Locate the cell with the specified text and output its (x, y) center coordinate. 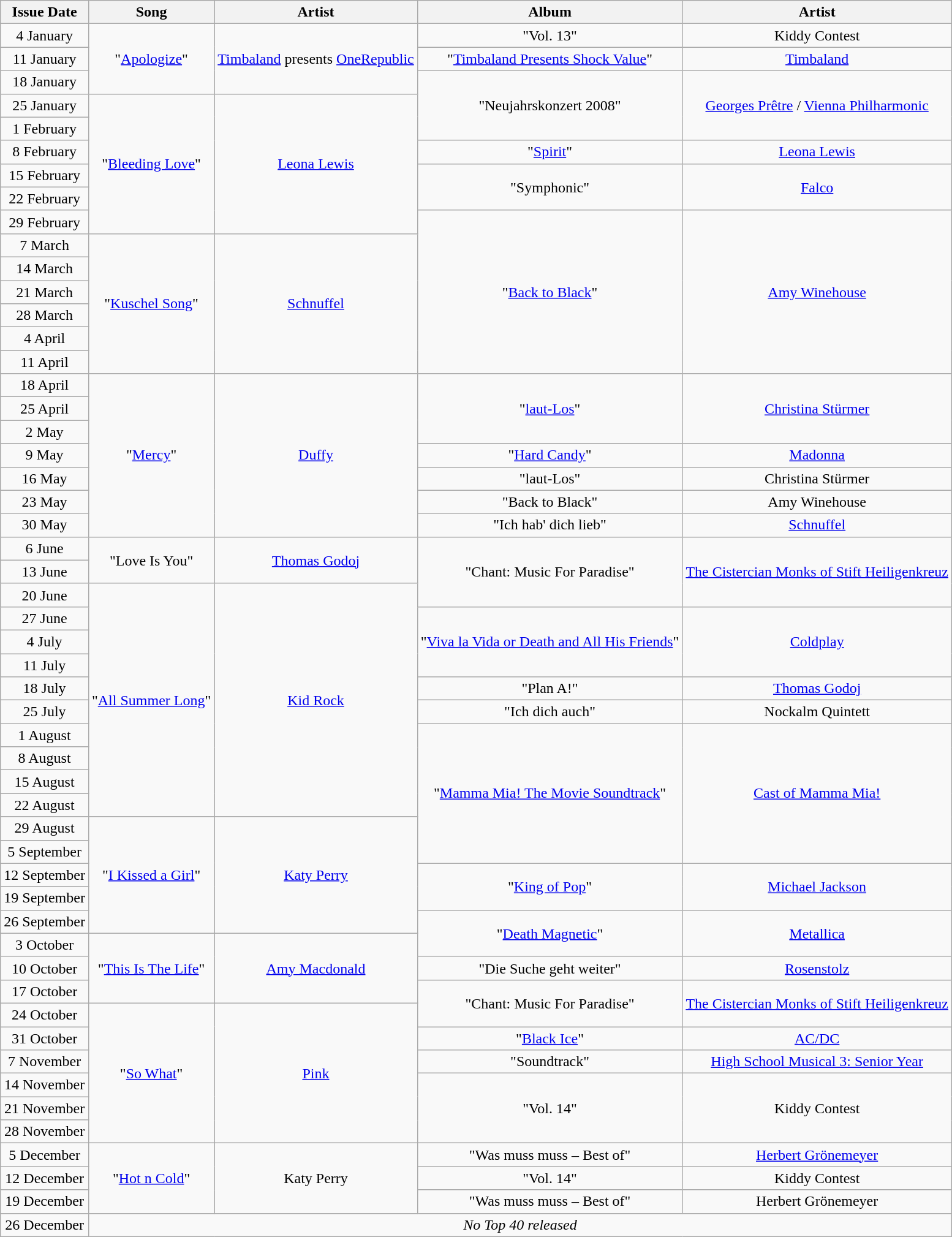
28 March (45, 316)
"This Is The Life" (151, 968)
"Black Ice" (550, 1038)
12 September (45, 875)
Rosenstolz (817, 968)
18 July (45, 689)
Metallica (817, 933)
11 July (45, 665)
Album (550, 12)
Timbaland presents OneRepublic (316, 59)
19 December (45, 1201)
8 August (45, 758)
24 October (45, 1015)
"Apologize" (151, 59)
"Bleeding Love" (151, 164)
No Top 40 released (519, 1225)
22 August (45, 805)
10 October (45, 968)
7 November (45, 1062)
Timbaland (817, 59)
26 September (45, 921)
18 April (45, 385)
5 September (45, 852)
31 October (45, 1038)
"All Summer Long" (151, 700)
23 May (45, 502)
19 September (45, 898)
27 June (45, 618)
25 April (45, 409)
17 October (45, 991)
18 January (45, 82)
11 April (45, 362)
Coldplay (817, 641)
"Mamma Mia! The Movie Soundtrack" (550, 793)
5 December (45, 1155)
30 May (45, 525)
Issue Date (45, 12)
"Spirit" (550, 152)
High School Musical 3: Senior Year (817, 1062)
"Viva la Vida or Death and All His Friends" (550, 641)
"So What" (151, 1073)
"Neujahrskonzert 2008" (550, 105)
28 November (45, 1132)
"Plan A!" (550, 689)
15 August (45, 782)
"Love Is You" (151, 560)
14 March (45, 268)
"Ich dich auch" (550, 712)
29 February (45, 222)
4 January (45, 36)
2 May (45, 432)
4 July (45, 641)
6 June (45, 548)
"Soundtrack" (550, 1062)
22 February (45, 199)
"King of Pop" (550, 887)
26 December (45, 1225)
3 October (45, 945)
13 June (45, 572)
1 August (45, 735)
Georges Prêtre / Vienna Philharmonic (817, 105)
14 November (45, 1085)
"Timbaland Presents Shock Value" (550, 59)
Pink (316, 1073)
4 April (45, 339)
8 February (45, 152)
9 May (45, 455)
"Death Magnetic" (550, 933)
11 January (45, 59)
Kid Rock (316, 700)
"Kuschel Song" (151, 303)
Amy Macdonald (316, 968)
Duffy (316, 455)
Falco (817, 187)
20 June (45, 595)
AC/DC (817, 1038)
1 February (45, 129)
29 August (45, 828)
12 December (45, 1178)
Nockalm Quintett (817, 712)
Madonna (817, 455)
25 January (45, 105)
"Die Suche geht weiter" (550, 968)
21 March (45, 292)
"I Kissed a Girl" (151, 875)
Song (151, 12)
Michael Jackson (817, 887)
16 May (45, 479)
"Symphonic" (550, 187)
21 November (45, 1108)
"Mercy" (151, 455)
"Hard Candy" (550, 455)
15 February (45, 175)
"Hot n Cold" (151, 1178)
25 July (45, 712)
"Vol. 13" (550, 36)
7 March (45, 245)
"Ich hab' dich lieb" (550, 525)
Cast of Mamma Mia! (817, 793)
